Determine the (x, y) coordinate at the center of the cell enclosing the given text.  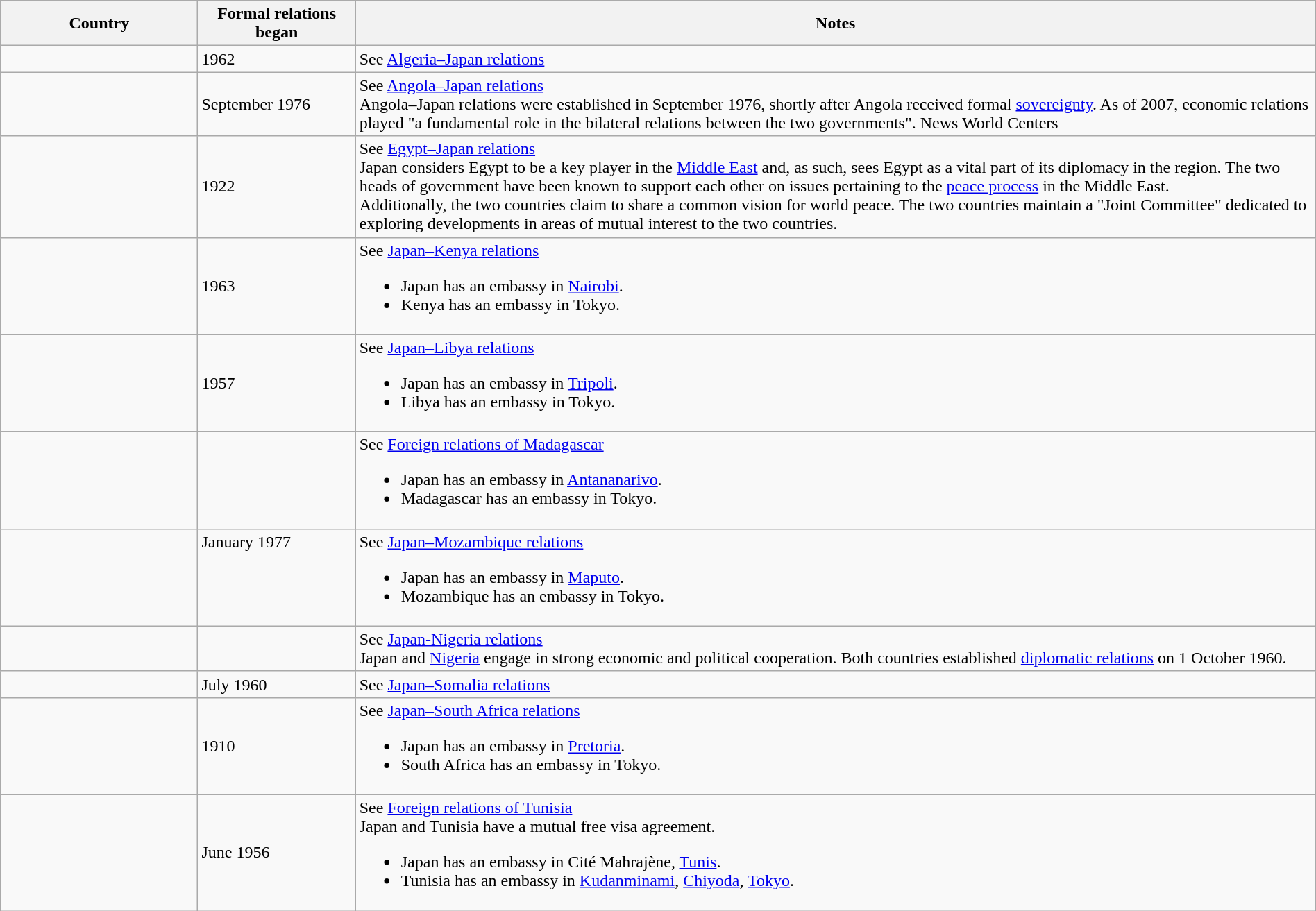
Country (99, 24)
Notes (836, 24)
See Foreign relations of MadagascarJapan has an embassy in Antananarivo.Madagascar has an embassy in Tokyo. (836, 480)
September 1976 (276, 104)
July 1960 (276, 684)
See Japan–Kenya relationsJapan has an embassy in Nairobi.Kenya has an embassy in Tokyo. (836, 286)
1957 (276, 383)
See Japan–South Africa relationsJapan has an embassy in Pretoria.South Africa has an embassy in Tokyo. (836, 746)
June 1956 (276, 852)
Formal relations began (276, 24)
See Japan–Mozambique relationsJapan has an embassy in Maputo.Mozambique has an embassy in Tokyo. (836, 577)
1962 (276, 59)
1963 (276, 286)
January 1977 (276, 577)
See Japan–Libya relationsJapan has an embassy in Tripoli.Libya has an embassy in Tokyo. (836, 383)
1910 (276, 746)
1922 (276, 187)
See Algeria–Japan relations (836, 59)
See Japan–Somalia relations (836, 684)
